Return the (X, Y) coordinate for the center point of the cell that contains the specified text.  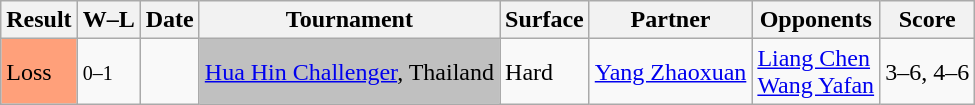
Hua Hin Challenger, Thailand (349, 72)
W–L (108, 20)
Partner (670, 20)
Yang Zhaoxuan (670, 72)
Surface (545, 20)
Opponents (816, 20)
Result (39, 20)
Loss (39, 72)
Score (928, 20)
3–6, 4–6 (928, 72)
Liang Chen Wang Yafan (816, 72)
Date (170, 20)
Hard (545, 72)
0–1 (108, 72)
Tournament (349, 20)
